For the text-containing cell, return its midpoint in (x, y) coordinate format. 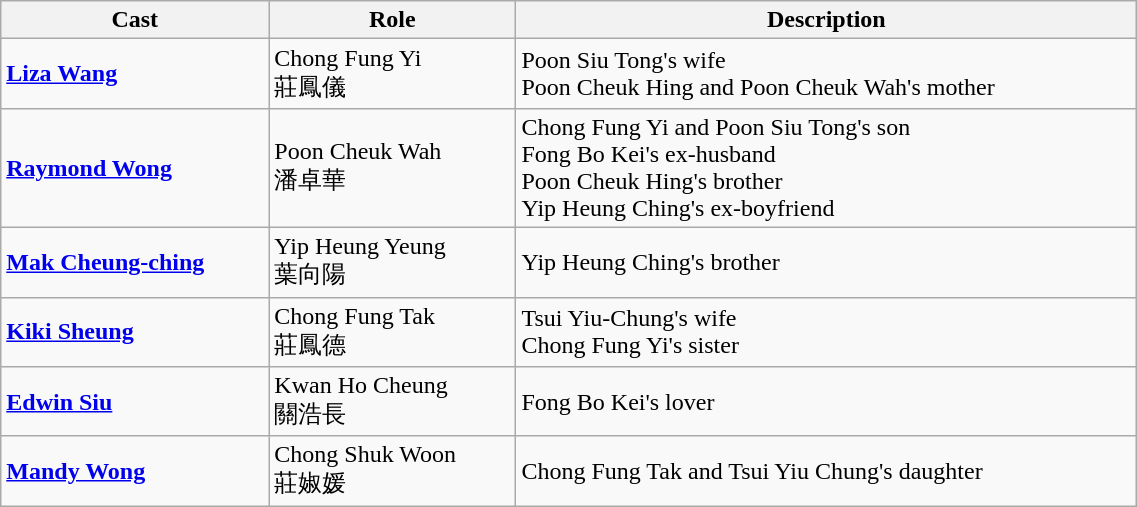
Yip Heung Ching's brother (826, 262)
Description (826, 20)
Edwin Siu (135, 402)
Poon Cheuk Wah潘卓華 (392, 168)
Mak Cheung-ching (135, 262)
Chong Fung Yi莊鳳儀 (392, 74)
Tsui Yiu-Chung's wifeChong Fung Yi's sister (826, 332)
Kiki Sheung (135, 332)
Role (392, 20)
Chong Shuk Woon莊婌媛 (392, 471)
Fong Bo Kei's lover (826, 402)
Liza Wang (135, 74)
Mandy Wong (135, 471)
Chong Fung Tak and Tsui Yiu Chung's daughter (826, 471)
Kwan Ho Cheung關浩長 (392, 402)
Chong Fung Tak莊鳳德 (392, 332)
Cast (135, 20)
Chong Fung Yi and Poon Siu Tong's sonFong Bo Kei's ex-husbandPoon Cheuk Hing's brotherYip Heung Ching's ex-boyfriend (826, 168)
Raymond Wong (135, 168)
Poon Siu Tong's wifePoon Cheuk Hing and Poon Cheuk Wah's mother (826, 74)
Yip Heung Yeung葉向陽 (392, 262)
